Detect which cell encompasses the target text, then output its (X, Y) center coordinate. 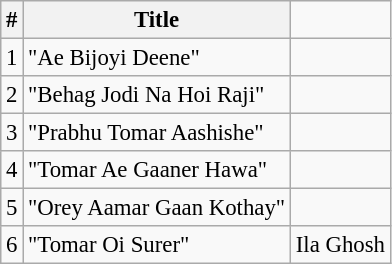
Title (157, 20)
"Ae Bijoyi Deene" (157, 58)
"Prabhu Tomar Aashishe" (157, 133)
"Tomar Oi Surer" (157, 245)
6 (12, 245)
# (12, 20)
Ila Ghosh (340, 245)
5 (12, 208)
"Behag Jodi Na Hoi Raji" (157, 95)
3 (12, 133)
1 (12, 58)
"Tomar Ae Gaaner Hawa" (157, 170)
"Orey Aamar Gaan Kothay" (157, 208)
4 (12, 170)
2 (12, 95)
